Scan for the cell matching the given text and deliver its [x, y] coordinate at center. 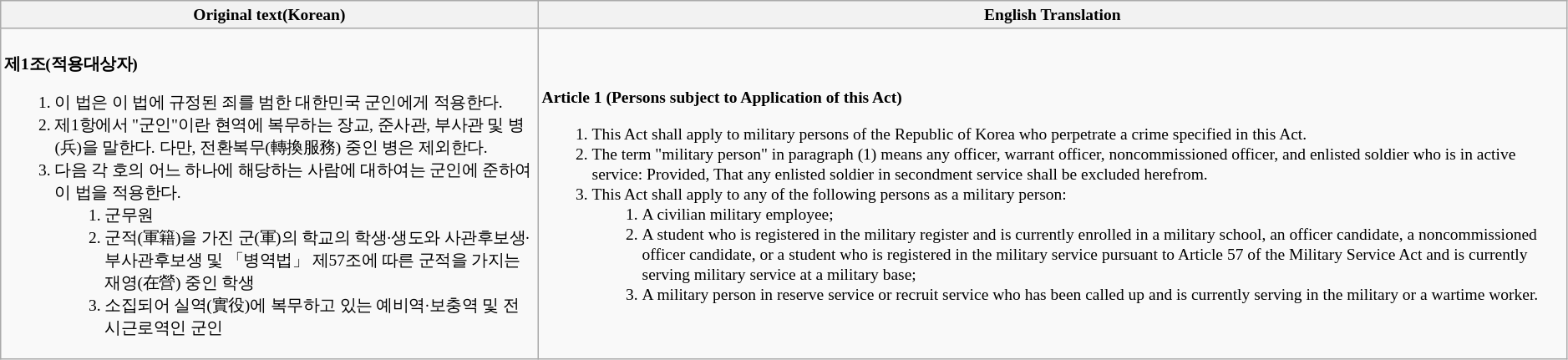
English Translation [1053, 15]
Original text(Korean) [269, 15]
